Pinpoint the cell where the given text exists, returning its (x, y) midpoint coordinate. 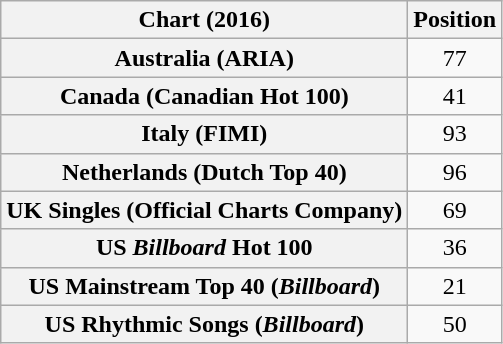
77 (455, 58)
US Mainstream Top 40 (Billboard) (204, 286)
Italy (FIMI) (204, 134)
93 (455, 134)
69 (455, 210)
36 (455, 248)
41 (455, 96)
US Rhythmic Songs (Billboard) (204, 324)
Australia (ARIA) (204, 58)
US Billboard Hot 100 (204, 248)
96 (455, 172)
50 (455, 324)
Canada (Canadian Hot 100) (204, 96)
UK Singles (Official Charts Company) (204, 210)
Position (455, 20)
Chart (2016) (204, 20)
Netherlands (Dutch Top 40) (204, 172)
21 (455, 286)
